Output the (X, Y) coordinate of the center of the cell containing the given text.  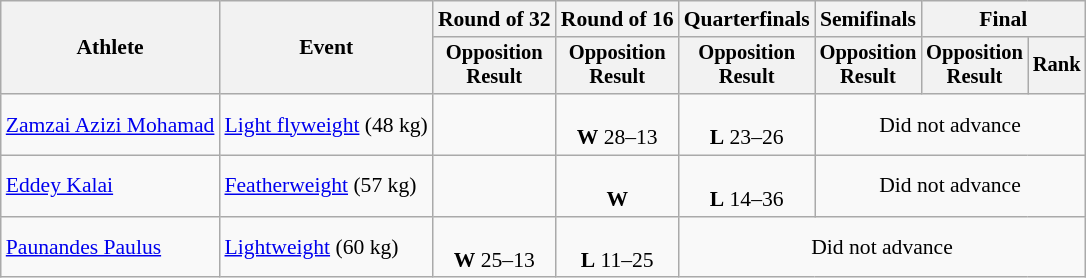
Round of 16 (618, 19)
W 28–13 (618, 124)
Rank (1057, 66)
Event (326, 48)
L 14–36 (747, 186)
L 11–25 (618, 248)
Zamzai Azizi Mohamad (110, 124)
Eddey Kalai (110, 186)
Featherweight (57 kg) (326, 186)
W (618, 186)
Semifinals (868, 19)
Light flyweight (48 kg) (326, 124)
Athlete (110, 48)
Paunandes Paulus (110, 248)
Round of 32 (494, 19)
L 23–26 (747, 124)
Final (1003, 19)
Quarterfinals (747, 19)
W 25–13 (494, 248)
Lightweight (60 kg) (326, 248)
